Find where the given text appears and provide that cell's center as (X, Y) coordinate. 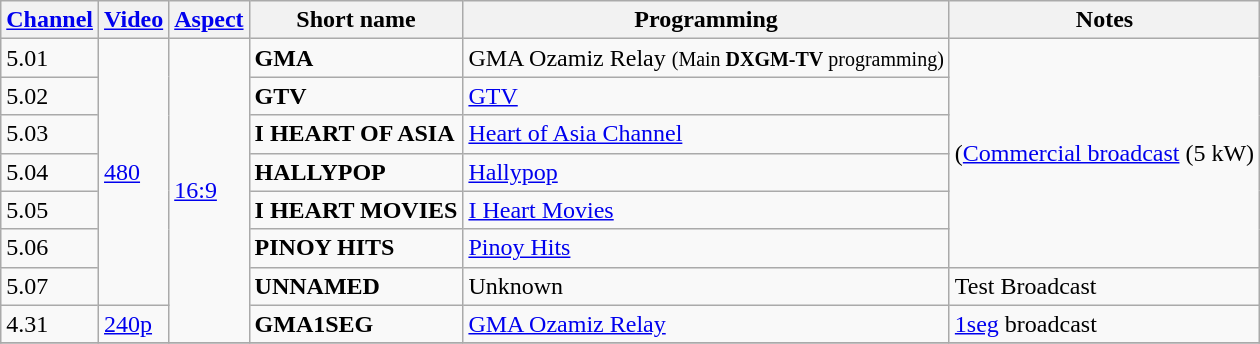
Channel (50, 20)
16:9 (209, 191)
HALLYPOP (356, 172)
PINOY HITS (356, 248)
5.03 (50, 134)
5.02 (50, 96)
5.01 (50, 58)
Aspect (209, 20)
(Commercial broadcast (5 kW) (1104, 153)
GMA Ozamiz Relay (Main DXGM-TV programming) (706, 58)
480 (134, 172)
Notes (1104, 20)
GMA1SEG (356, 324)
Heart of Asia Channel (706, 134)
Hallypop (706, 172)
Programming (706, 20)
Test Broadcast (1104, 286)
4.31 (50, 324)
240p (134, 324)
5.06 (50, 248)
5.05 (50, 210)
5.04 (50, 172)
I HEART OF ASIA (356, 134)
GMA (356, 58)
1seg broadcast (1104, 324)
UNNAMED (356, 286)
Pinoy Hits (706, 248)
I HEART MOVIES (356, 210)
Video (134, 20)
I Heart Movies (706, 210)
GMA Ozamiz Relay (706, 324)
Unknown (706, 286)
5.07 (50, 286)
Short name (356, 20)
